Locate the cell with the specified text and output its [X, Y] center coordinate. 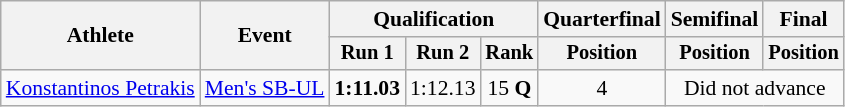
Run 2 [442, 54]
Athlete [100, 36]
Konstantinos Petrakis [100, 88]
Quarterfinal [602, 19]
1:12.13 [442, 88]
Men's SB-UL [265, 88]
Final [803, 19]
Rank [509, 54]
Run 1 [368, 54]
Event [265, 36]
Qualification [434, 19]
1:11.03 [368, 88]
Semifinal [715, 19]
4 [602, 88]
15 Q [509, 88]
Did not advance [755, 88]
